Search for the cell housing the specified text and yield its (x, y) center coordinate. 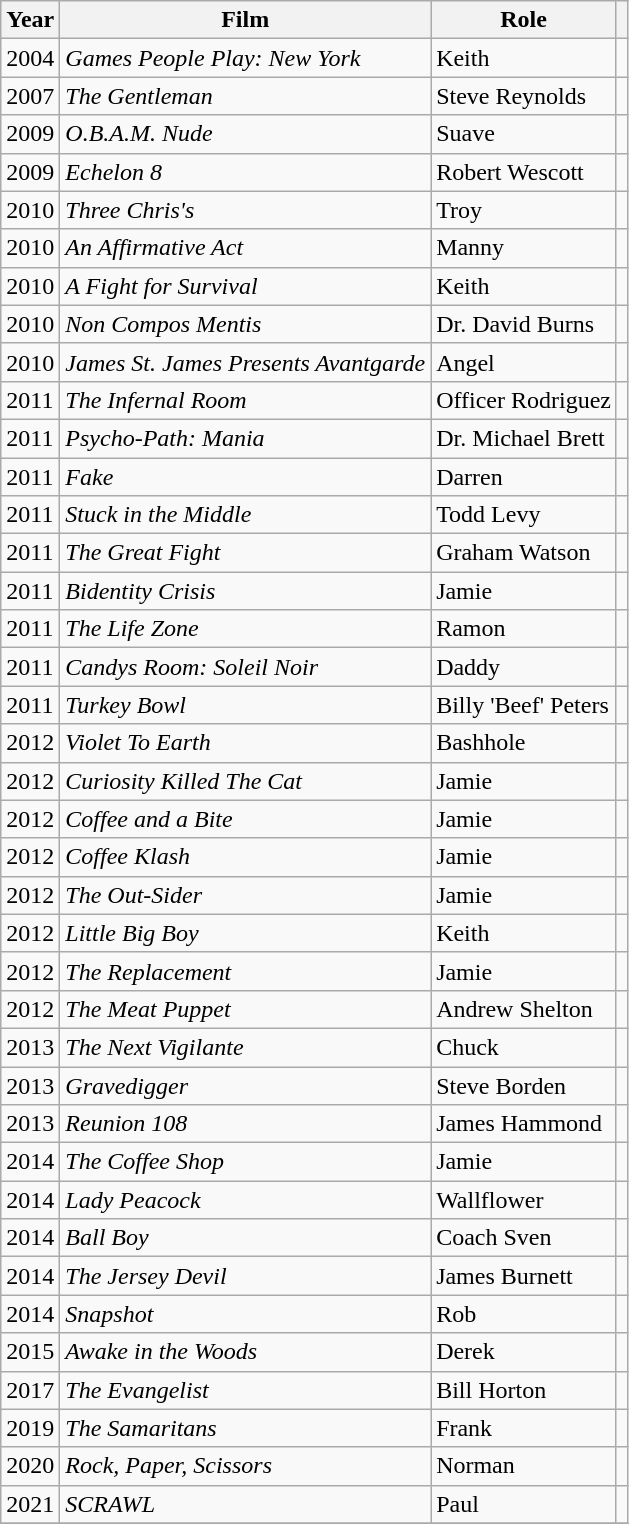
2021 (30, 1504)
Troy (524, 210)
Role (524, 20)
Candys Room: Soleil Noir (246, 667)
The Out-Sider (246, 895)
Dr. Michael Brett (524, 438)
Officer Rodriguez (524, 400)
Wallflower (524, 1200)
Curiosity Killed The Cat (246, 781)
The Gentleman (246, 96)
SCRAWL (246, 1504)
The Samaritans (246, 1428)
2017 (30, 1390)
Rob (524, 1314)
2015 (30, 1352)
The Coffee Shop (246, 1162)
The Great Fight (246, 553)
The Replacement (246, 971)
The Evangelist (246, 1390)
Chuck (524, 1047)
Steve Borden (524, 1085)
Turkey Bowl (246, 705)
Manny (524, 248)
Norman (524, 1466)
Angel (524, 362)
Rock, Paper, Scissors (246, 1466)
2004 (30, 58)
James Hammond (524, 1124)
Fake (246, 477)
A Fight for Survival (246, 286)
O.B.A.M. Nude (246, 134)
Games People Play: New York (246, 58)
Andrew Shelton (524, 1009)
Coach Sven (524, 1238)
Non Compos Mentis (246, 324)
Coffee and a Bite (246, 819)
Bidentity Crisis (246, 591)
Reunion 108 (246, 1124)
Bashhole (524, 743)
Ball Boy (246, 1238)
2019 (30, 1428)
Suave (524, 134)
James Burnett (524, 1276)
Ramon (524, 629)
Robert Wescott (524, 172)
Coffee Klash (246, 857)
Little Big Boy (246, 933)
Gravedigger (246, 1085)
Psycho-Path: Mania (246, 438)
Year (30, 20)
2007 (30, 96)
Dr. David Burns (524, 324)
Snapshot (246, 1314)
The Next Vigilante (246, 1047)
The Jersey Devil (246, 1276)
Billy 'Beef' Peters (524, 705)
The Life Zone (246, 629)
Derek (524, 1352)
The Meat Puppet (246, 1009)
Bill Horton (524, 1390)
An Affirmative Act (246, 248)
Graham Watson (524, 553)
Darren (524, 477)
Three Chris's (246, 210)
Frank (524, 1428)
The Infernal Room (246, 400)
Film (246, 20)
Stuck in the Middle (246, 515)
2020 (30, 1466)
Awake in the Woods (246, 1352)
Paul (524, 1504)
Lady Peacock (246, 1200)
James St. James Presents Avantgarde (246, 362)
Violet To Earth (246, 743)
Daddy (524, 667)
Echelon 8 (246, 172)
Steve Reynolds (524, 96)
Todd Levy (524, 515)
